Identify which cell holds the provided text, then report its (X, Y) central coordinate. 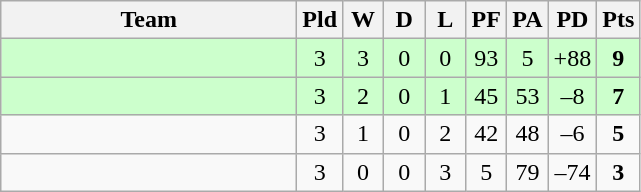
Pld (320, 20)
48 (528, 134)
7 (618, 96)
PD (572, 20)
+88 (572, 58)
93 (486, 58)
–8 (572, 96)
45 (486, 96)
53 (528, 96)
L (446, 20)
PF (486, 20)
Pts (618, 20)
79 (528, 172)
42 (486, 134)
–6 (572, 134)
–74 (572, 172)
Team (149, 20)
D (404, 20)
9 (618, 58)
W (364, 20)
PA (528, 20)
